Determine the (x, y) coordinate at the center of the cell enclosing the given text.  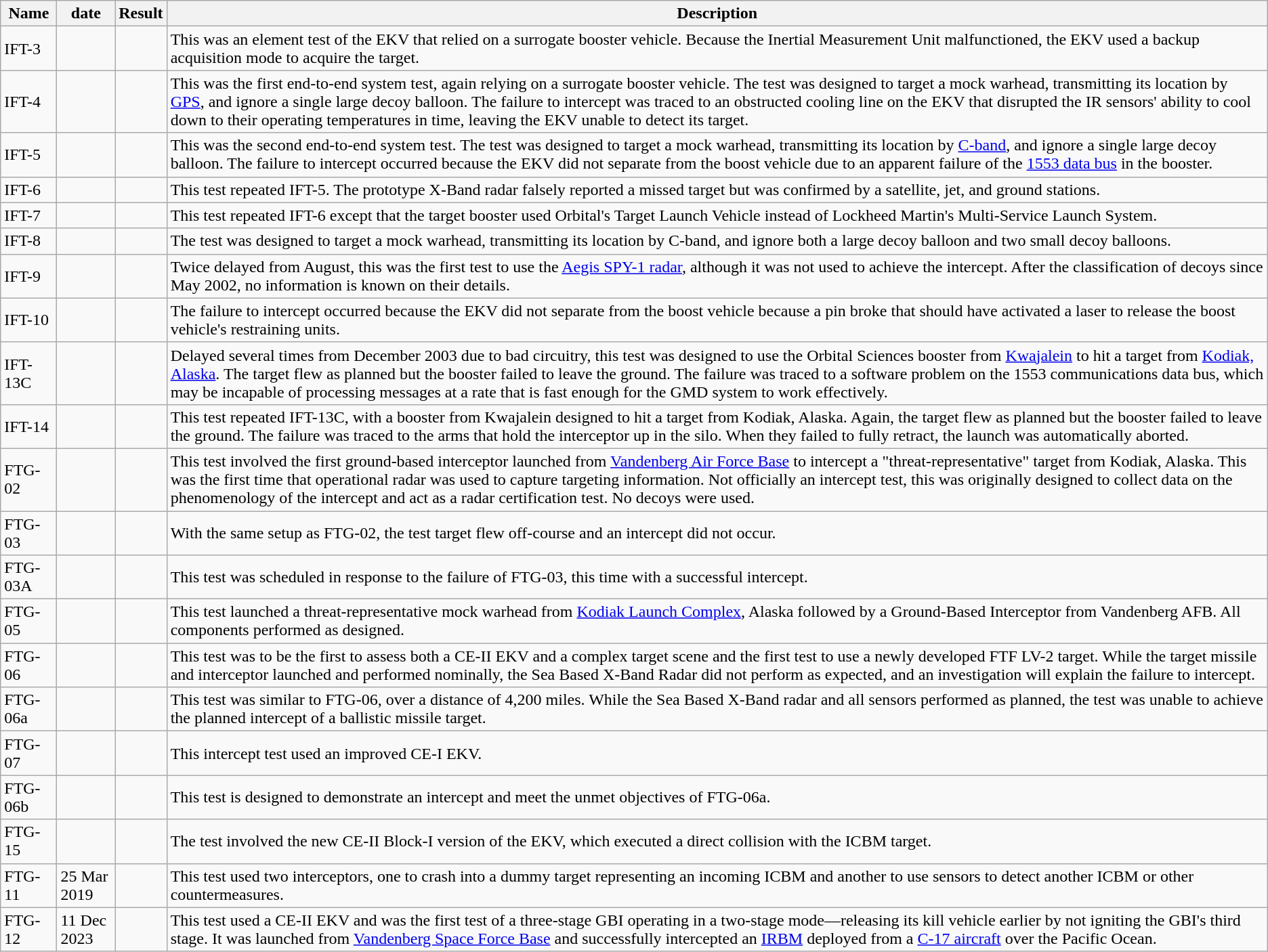
IFT-8 (28, 241)
Description (717, 14)
FTG-03A (28, 577)
This test repeated IFT-5. The prototype X-Band radar falsely reported a missed target but was confirmed by a satellite, jet, and ground stations. (717, 190)
Result (141, 14)
This test was scheduled in response to the failure of FTG-03, this time with a successful intercept. (717, 577)
FTG-06 (28, 665)
The test involved the new CE-II Block-I version of the EKV, which executed a direct collision with the ICBM target. (717, 841)
25 Mar 2019 (86, 886)
This intercept test used an improved CE-I EKV. (717, 753)
FTG-02 (28, 479)
FTG-05 (28, 622)
FTG-06a (28, 710)
This test is designed to demonstrate an intercept and meet the unmet objectives of FTG-06a. (717, 798)
IFT-13C (28, 373)
IFT-9 (28, 276)
FTG-03 (28, 532)
11 Dec 2023 (86, 929)
With the same setup as FTG-02, the test target flew off-course and an intercept did not occur. (717, 532)
IFT-14 (28, 427)
IFT-6 (28, 190)
FTG-07 (28, 753)
IFT-7 (28, 215)
IFT-3 (28, 49)
FTG-12 (28, 929)
IFT-4 (28, 102)
FTG-15 (28, 841)
Name (28, 14)
date (86, 14)
FTG-11 (28, 886)
FTG-06b (28, 798)
IFT-5 (28, 154)
IFT-10 (28, 320)
